Provide the [X, Y] coordinate of the cell's center where the given text is located.  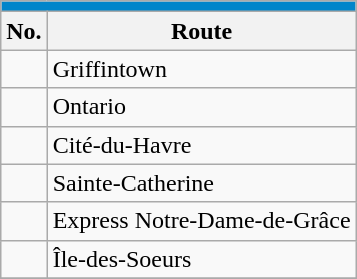
Sainte-Catherine [202, 183]
Île-des-Soeurs [202, 259]
No. [24, 31]
Cité-du-Havre [202, 145]
Ontario [202, 107]
Route [202, 31]
Griffintown [202, 69]
Express Notre-Dame-de-Grâce [202, 221]
